Pinpoint the cell where the given text exists, returning its [x, y] midpoint coordinate. 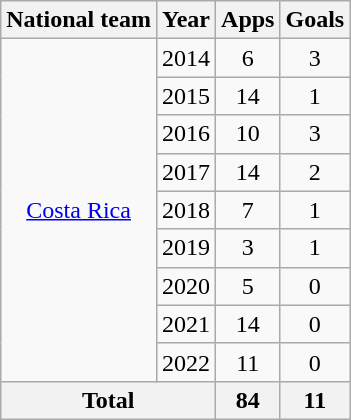
7 [248, 210]
National team [79, 20]
84 [248, 400]
6 [248, 58]
5 [248, 286]
2021 [186, 324]
10 [248, 134]
2014 [186, 58]
Costa Rica [79, 210]
2020 [186, 286]
Total [108, 400]
2022 [186, 362]
2015 [186, 96]
2 [315, 172]
Apps [248, 20]
Goals [315, 20]
2018 [186, 210]
2017 [186, 172]
2016 [186, 134]
Year [186, 20]
2019 [186, 248]
